From the cell containing the given text, extract its center point as [x, y] coordinate. 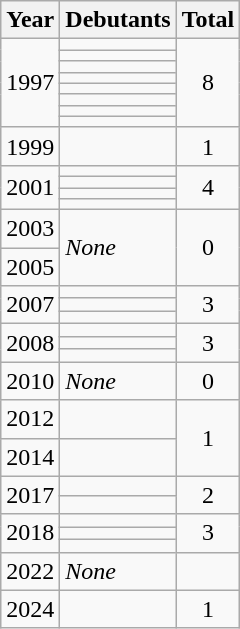
1999 [30, 146]
2017 [30, 495]
2022 [30, 571]
2024 [30, 609]
4 [208, 187]
8 [208, 83]
Debutants [118, 20]
2003 [30, 229]
2014 [30, 457]
2001 [30, 187]
1997 [30, 83]
2012 [30, 419]
2007 [30, 305]
2005 [30, 267]
2010 [30, 381]
2018 [30, 533]
2008 [30, 343]
2 [208, 495]
Year [30, 20]
Total [208, 20]
